Extract the [X, Y] coordinate from the center of the cell holding the provided text.  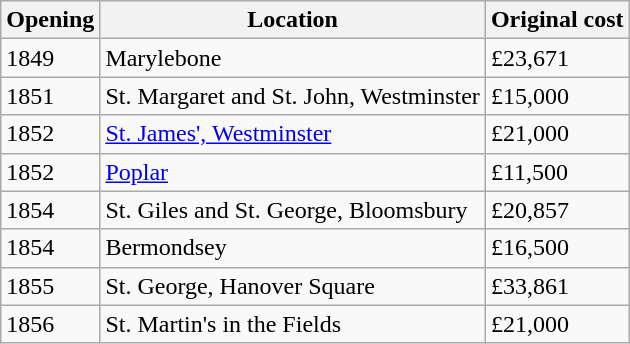
1856 [50, 324]
Opening [50, 20]
£11,500 [557, 172]
£20,857 [557, 210]
St. James', Westminster [293, 134]
£23,671 [557, 58]
St. Giles and St. George, Bloomsbury [293, 210]
1851 [50, 96]
St. Martin's in the Fields [293, 324]
£15,000 [557, 96]
Poplar [293, 172]
Original cost [557, 20]
Bermondsey [293, 248]
£33,861 [557, 286]
Location [293, 20]
St. Margaret and St. John, Westminster [293, 96]
1849 [50, 58]
£16,500 [557, 248]
Marylebone [293, 58]
1855 [50, 286]
St. George, Hanover Square [293, 286]
